Find where the given text appears and provide that cell's center as [x, y] coordinate. 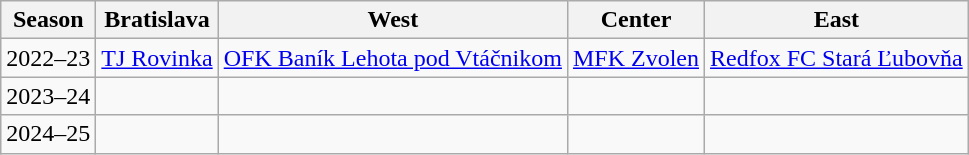
MFK Zvolen [636, 58]
2022–23 [48, 58]
Redfox FC Stará Ľubovňa [837, 58]
Season [48, 20]
2023–24 [48, 96]
West [392, 20]
OFK Baník Lehota pod Vtáčnikom [392, 58]
2024–25 [48, 134]
East [837, 20]
Bratislava [157, 20]
TJ Rovinka [157, 58]
Center [636, 20]
